Output the (X, Y) coordinate of the center of the cell containing the given text.  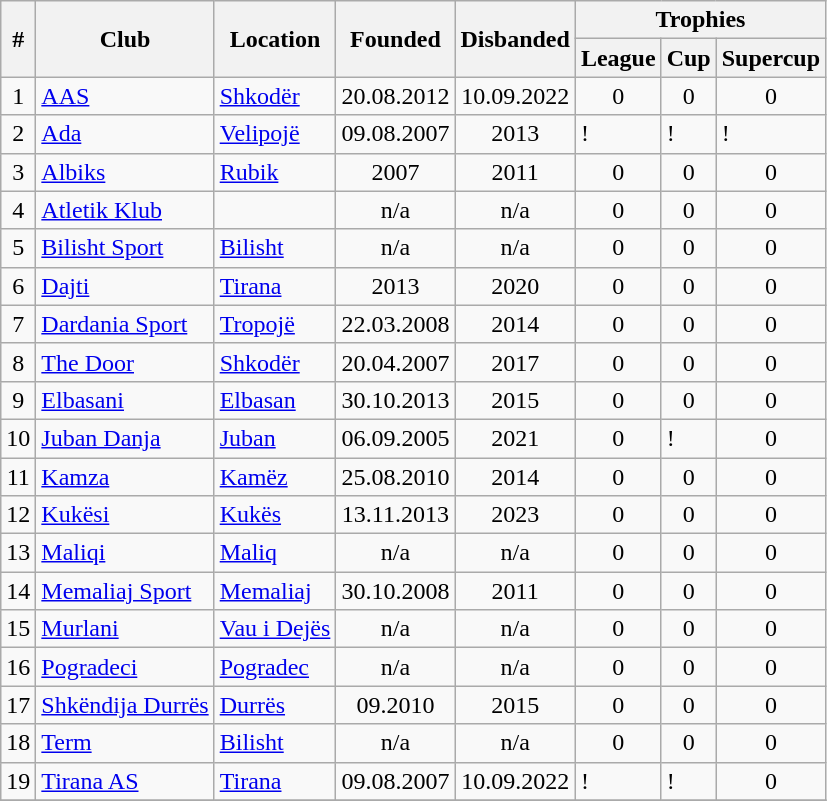
2 (18, 134)
Juban (275, 438)
Durrës (275, 705)
Bilisht Sport (125, 248)
Maliq (275, 553)
Ada (125, 134)
22.03.2008 (396, 324)
Tropojë (275, 324)
Vau i Dejës (275, 629)
League (618, 58)
15 (18, 629)
Rubik (275, 172)
11 (18, 477)
16 (18, 667)
06.09.2005 (396, 438)
Elbasan (275, 400)
17 (18, 705)
19 (18, 781)
5 (18, 248)
Dajti (125, 286)
Juban Danja (125, 438)
2023 (515, 515)
2007 (396, 172)
18 (18, 743)
13.11.2013 (396, 515)
Kukës (275, 515)
Velipojë (275, 134)
Pogradeci (125, 667)
Tirana AS (125, 781)
13 (18, 553)
Elbasani (125, 400)
Location (275, 39)
3 (18, 172)
Term (125, 743)
Disbanded (515, 39)
Kamza (125, 477)
20.04.2007 (396, 362)
Murlani (125, 629)
Trophies (700, 20)
Shkëndija Durrës (125, 705)
Cup (688, 58)
AAS (125, 96)
Maliqi (125, 553)
Dardania Sport (125, 324)
Atletik Klub (125, 210)
Pogradec (275, 667)
Memaliaj (275, 591)
2021 (515, 438)
14 (18, 591)
2020 (515, 286)
The Door (125, 362)
9 (18, 400)
Albiks (125, 172)
Kamëz (275, 477)
Club (125, 39)
20.08.2012 (396, 96)
Memaliaj Sport (125, 591)
12 (18, 515)
09.2010 (396, 705)
6 (18, 286)
2017 (515, 362)
7 (18, 324)
Founded (396, 39)
1 (18, 96)
30.10.2013 (396, 400)
10 (18, 438)
Kukësi (125, 515)
8 (18, 362)
30.10.2008 (396, 591)
Supercup (770, 58)
25.08.2010 (396, 477)
# (18, 39)
4 (18, 210)
